Pinpoint the cell where the given text exists, returning its (x, y) midpoint coordinate. 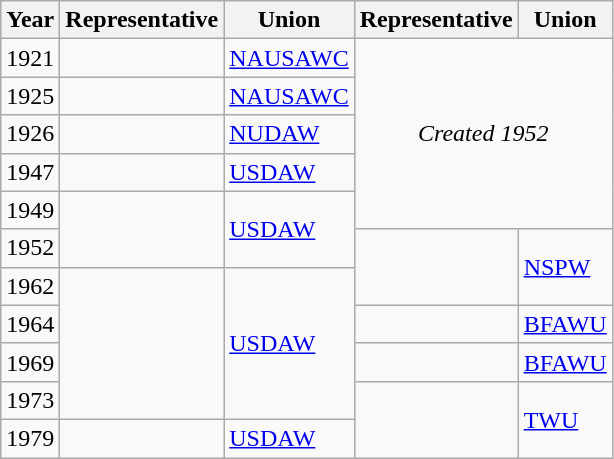
1952 (30, 248)
1979 (30, 438)
Created 1952 (483, 134)
1969 (30, 362)
1926 (30, 134)
1962 (30, 286)
1949 (30, 210)
Year (30, 20)
1964 (30, 324)
NSPW (565, 267)
1947 (30, 172)
1925 (30, 96)
NUDAW (289, 134)
1973 (30, 400)
TWU (565, 419)
1921 (30, 58)
